Scan for the cell matching the given text and deliver its [X, Y] coordinate at center. 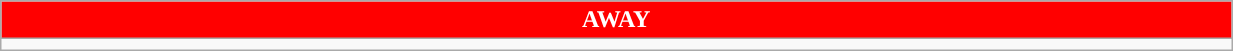
AWAY [616, 20]
